Pinpoint the cell where the given text exists, returning its [x, y] midpoint coordinate. 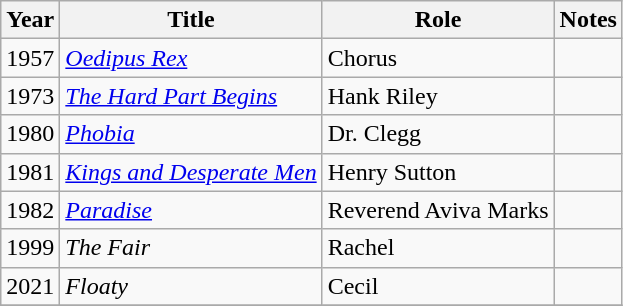
1999 [30, 248]
Reverend Aviva Marks [438, 210]
Phobia [191, 134]
Henry Sutton [438, 172]
Notes [588, 20]
Floaty [191, 286]
Year [30, 20]
Chorus [438, 58]
Paradise [191, 210]
Title [191, 20]
1981 [30, 172]
The Fair [191, 248]
Hank Riley [438, 96]
The Hard Part Begins [191, 96]
Dr. Clegg [438, 134]
1973 [30, 96]
Cecil [438, 286]
Kings and Desperate Men [191, 172]
Oedipus Rex [191, 58]
1980 [30, 134]
1957 [30, 58]
2021 [30, 286]
Rachel [438, 248]
Role [438, 20]
1982 [30, 210]
